Return (X, Y) of the center of cell containing provided text 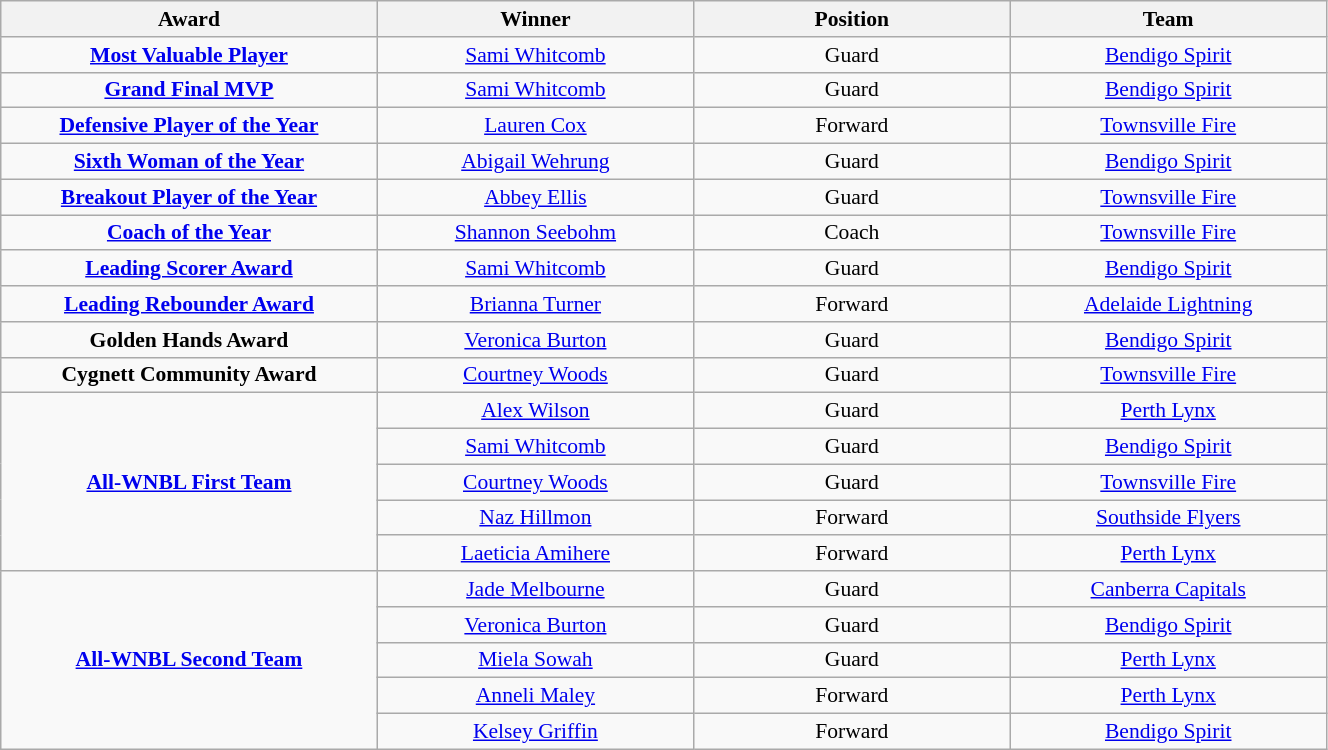
Shannon Seebohm (535, 233)
Winner (535, 19)
Coach of the Year (189, 233)
Most Valuable Player (189, 55)
Naz Hillmon (535, 518)
Leading Rebounder Award (189, 304)
Southside Flyers (1168, 518)
Jade Melbourne (535, 589)
All-WNBL Second Team (189, 660)
Canberra Capitals (1168, 589)
Golden Hands Award (189, 340)
Alex Wilson (535, 411)
Breakout Player of the Year (189, 197)
Coach (852, 233)
Position (852, 19)
Award (189, 19)
Cygnett Community Award (189, 375)
Leading Scorer Award (189, 269)
Team (1168, 19)
Abigail Wehrung (535, 162)
Brianna Turner (535, 304)
Grand Final MVP (189, 90)
Anneli Maley (535, 696)
Adelaide Lightning (1168, 304)
Kelsey Griffin (535, 732)
Miela Sowah (535, 660)
Abbey Ellis (535, 197)
Defensive Player of the Year (189, 126)
Sixth Woman of the Year (189, 162)
Laeticia Amihere (535, 554)
All-WNBL First Team (189, 482)
Lauren Cox (535, 126)
